Return the (X, Y) coordinate for the center point of the cell that contains the specified text.  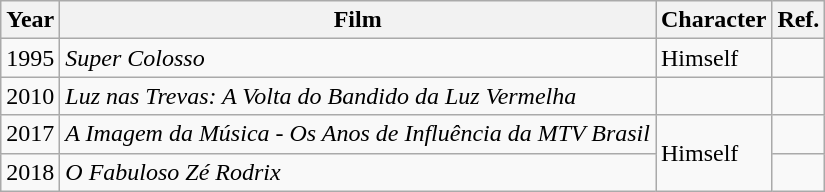
2017 (30, 134)
Super Colosso (358, 58)
Character (714, 20)
O Fabuloso Zé Rodrix (358, 172)
Luz nas Trevas: A Volta do Bandido da Luz Vermelha (358, 96)
1995 (30, 58)
Film (358, 20)
A Imagem da Música - Os Anos de Influência da MTV Brasil (358, 134)
Ref. (798, 20)
Year (30, 20)
2018 (30, 172)
2010 (30, 96)
